Return [X, Y] of the center of cell containing provided text 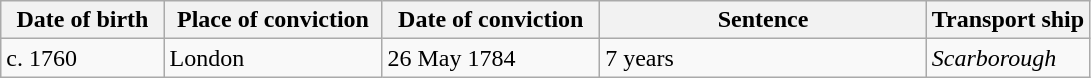
Date of birth [82, 20]
Transport ship [1008, 20]
Place of conviction [273, 20]
7 years [764, 58]
26 May 1784 [491, 58]
Scarborough [1008, 58]
London [273, 58]
c. 1760 [82, 58]
Sentence [764, 20]
Date of conviction [491, 20]
